Locate the cell with the specified text and output its [x, y] center coordinate. 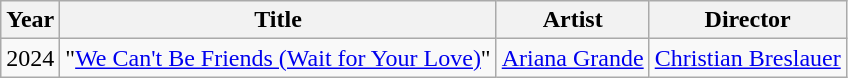
Artist [572, 20]
"We Can't Be Friends (Wait for Your Love)" [278, 58]
Director [748, 20]
Title [278, 20]
2024 [30, 58]
Year [30, 20]
Ariana Grande [572, 58]
Christian Breslauer [748, 58]
